Extract the (X, Y) coordinate from the center of the cell holding the provided text.  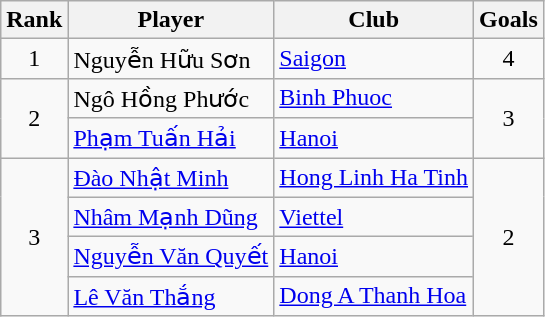
Nguyễn Hữu Sơn (171, 59)
4 (509, 59)
Saigon (374, 59)
Dong A Thanh Hoa (374, 296)
Đào Nhật Minh (171, 178)
Ngô Hồng Phước (171, 98)
Nguyễn Văn Quyết (171, 257)
Phạm Tuấn Hải (171, 138)
Binh Phuoc (374, 98)
Lê Văn Thắng (171, 296)
Player (171, 20)
Goals (509, 20)
Rank (34, 20)
1 (34, 59)
Viettel (374, 217)
Club (374, 20)
Nhâm Mạnh Dũng (171, 217)
Hong Linh Ha Tinh (374, 178)
